Find where the given text appears and provide that cell's center as [X, Y] coordinate. 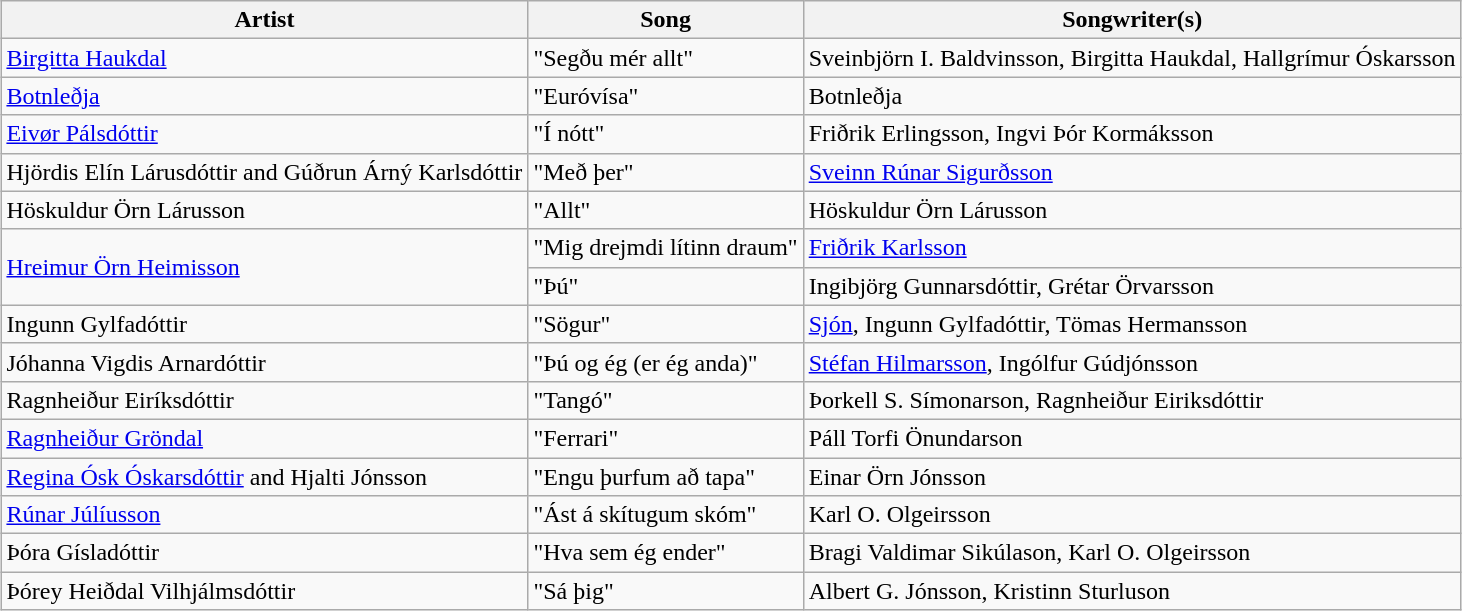
Regina Ósk Óskarsdóttir and Hjalti Jónsson [264, 477]
Þorkell S. Símonarson, Ragnheiður Eiriksdóttir [1132, 400]
"Með þer" [666, 172]
Birgitta Haukdal [264, 58]
Sjón, Ingunn Gylfadóttir, Tömas Hermansson [1132, 324]
"Ást á skítugum skóm" [666, 515]
Páll Torfi Önundarson [1132, 438]
Ingunn Gylfadóttir [264, 324]
Stéfan Hilmarsson, Ingólfur Gúdjónsson [1132, 362]
Artist [264, 20]
Song [666, 20]
"Í nótt" [666, 134]
"Þú og ég (er ég anda)" [666, 362]
"Ferrari" [666, 438]
"Allt" [666, 210]
Sveinbjörn I. Baldvinsson, Birgitta Haukdal, Hallgrímur Óskarsson [1132, 58]
"Sögur" [666, 324]
"Þú" [666, 286]
Albert G. Jónsson, Kristinn Sturluson [1132, 591]
"Sá þig" [666, 591]
"Segðu mér allt" [666, 58]
Rúnar Júlíusson [264, 515]
Ragnheiður Gröndal [264, 438]
Karl O. Olgeirsson [1132, 515]
"Mig drejmdi lítinn draum" [666, 248]
Ragnheiður Eiríksdóttir [264, 400]
Songwriter(s) [1132, 20]
Bragi Valdimar Sikúlason, Karl O. Olgeirsson [1132, 553]
"Engu þurfum að tapa" [666, 477]
Friðrik Erlingsson, Ingvi Þór Kormáksson [1132, 134]
"Euróvísa" [666, 96]
Þórey Heiðdal Vilhjálmsdóttir [264, 591]
"Hva sem ég ender" [666, 553]
Hreimur Örn Heimisson [264, 267]
Einar Örn Jónsson [1132, 477]
Sveinn Rúnar Sigurðsson [1132, 172]
Jóhanna Vigdis Arnardóttir [264, 362]
Þóra Gísladóttir [264, 553]
Ingibjörg Gunnarsdóttir, Grétar Örvarsson [1132, 286]
Hjördis Elín Lárusdóttir and Gúðrun Árný Karlsdóttir [264, 172]
Eivør Pálsdóttir [264, 134]
"Tangó" [666, 400]
Friðrik Karlsson [1132, 248]
